Find where the given text appears and provide that cell's center as [X, Y] coordinate. 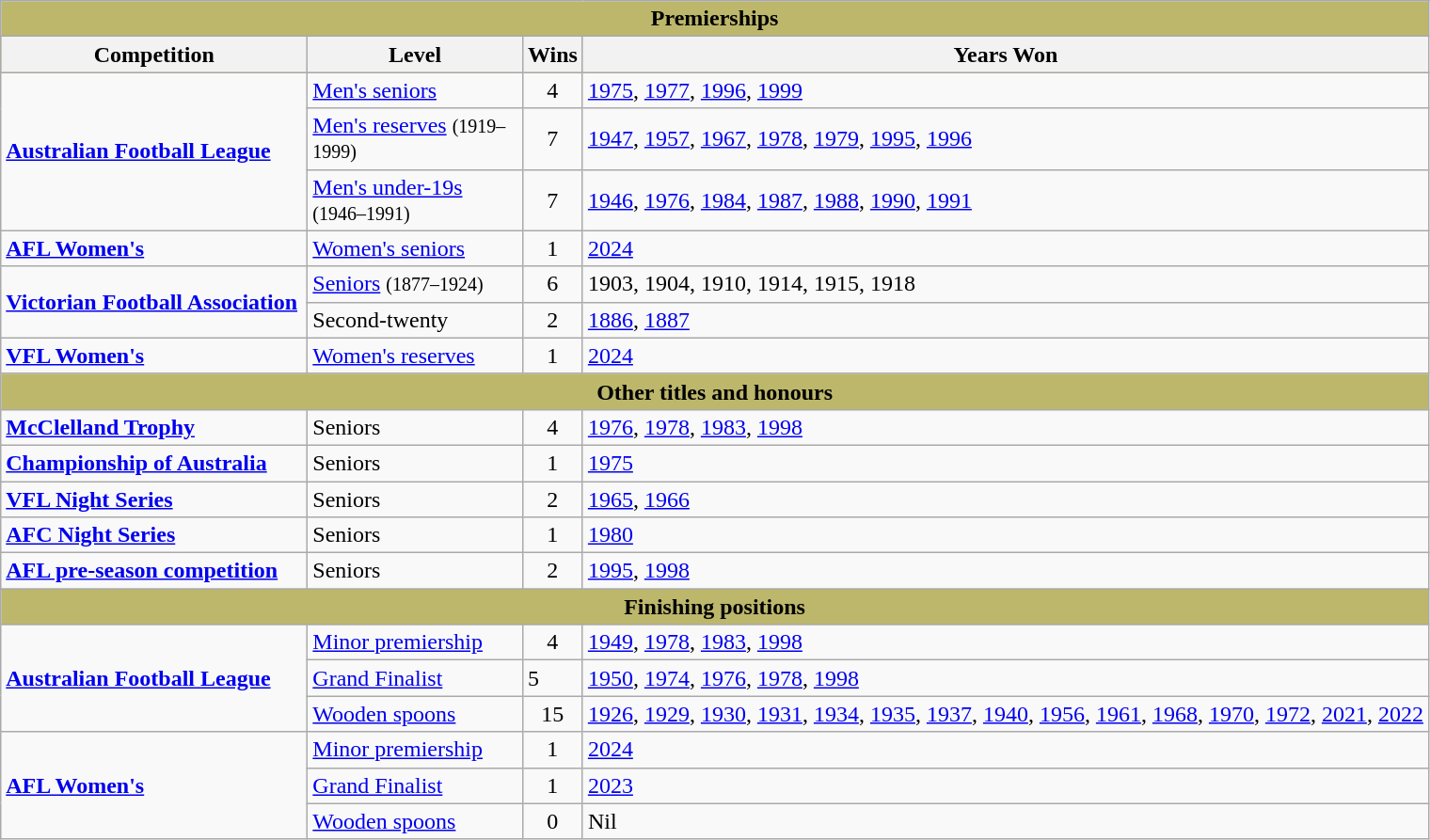
15 [552, 714]
Victorian Football Association [154, 302]
Premierships [715, 19]
Wins [552, 55]
1975 [1005, 463]
Other titles and honours [715, 391]
Men's reserves (1919–1999) [416, 139]
1965, 1966 [1005, 499]
1946, 1976, 1984, 1987, 1988, 1990, 1991 [1005, 199]
AFL pre-season competition [154, 571]
Years Won [1005, 55]
6 [552, 284]
1903, 1904, 1910, 1914, 1915, 1918 [1005, 284]
McClelland Trophy [154, 427]
VFL Women's [154, 356]
Seniors (1877–1924) [416, 284]
1947, 1957, 1967, 1978, 1979, 1995, 1996 [1005, 139]
AFC Night Series [154, 535]
1975, 1977, 1996, 1999 [1005, 90]
1950, 1974, 1976, 1978, 1998 [1005, 678]
1995, 1998 [1005, 571]
Nil [1005, 821]
2023 [1005, 785]
Men's seniors [416, 90]
Women's seniors [416, 248]
1980 [1005, 535]
1886, 1887 [1005, 320]
Women's reserves [416, 356]
1976, 1978, 1983, 1998 [1005, 427]
5 [552, 678]
Second-twenty [416, 320]
0 [552, 821]
Championship of Australia [154, 463]
Competition [154, 55]
Level [416, 55]
1926, 1929, 1930, 1931, 1934, 1935, 1937, 1940, 1956, 1961, 1968, 1970, 1972, 2021, 2022 [1005, 714]
Finishing positions [715, 607]
1949, 1978, 1983, 1998 [1005, 642]
VFL Night Series [154, 499]
Men's under-19s (1946–1991) [416, 199]
